Determine the [X, Y] coordinate at the center of the cell enclosing the given text.  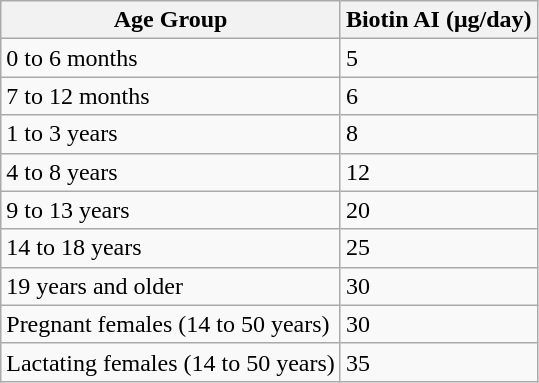
1 to 3 years [171, 134]
Pregnant females (14 to 50 years) [171, 324]
Biotin AI (μg/day) [438, 20]
7 to 12 months [171, 96]
4 to 8 years [171, 172]
8 [438, 134]
14 to 18 years [171, 248]
0 to 6 months [171, 58]
6 [438, 96]
5 [438, 58]
Lactating females (14 to 50 years) [171, 362]
19 years and older [171, 286]
35 [438, 362]
9 to 13 years [171, 210]
12 [438, 172]
Age Group [171, 20]
20 [438, 210]
25 [438, 248]
